Determine the [X, Y] coordinate at the center of the cell enclosing the given text.  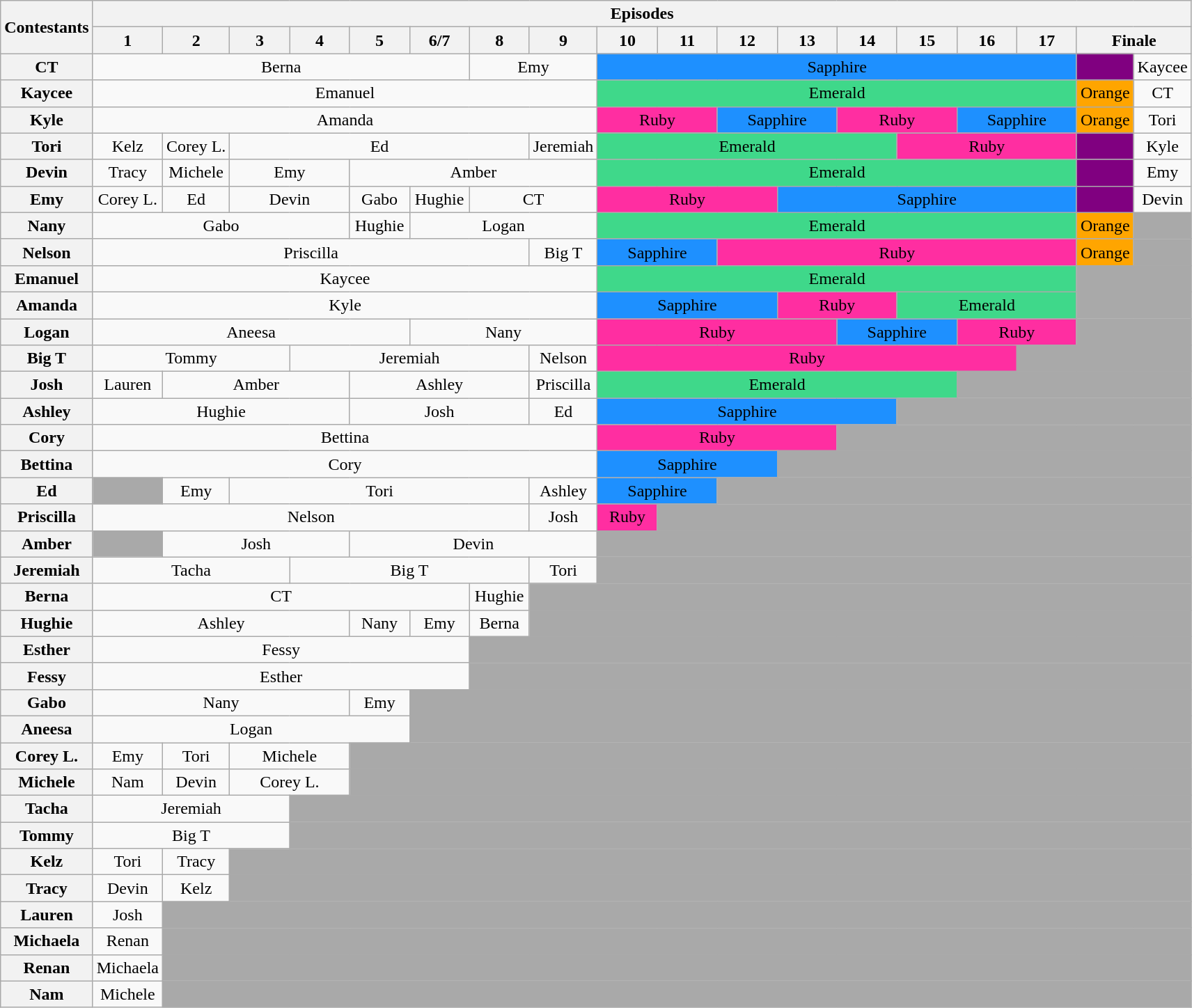
1 [127, 40]
3 [260, 40]
6/7 [439, 40]
10 [627, 40]
Finale [1134, 40]
Episodes [642, 14]
12 [747, 40]
16 [987, 40]
15 [927, 40]
2 [196, 40]
4 [320, 40]
9 [563, 40]
5 [379, 40]
14 [867, 40]
Contestants [47, 27]
11 [687, 40]
17 [1046, 40]
8 [499, 40]
13 [807, 40]
